Return the [x, y] coordinate for the center point of the cell that contains the specified text.  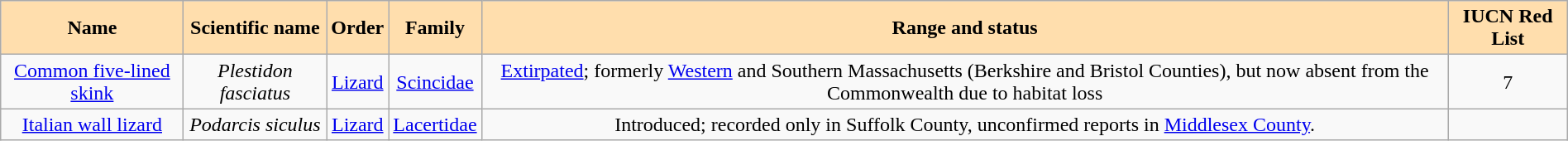
Podarcis siculus [255, 124]
Italian wall lizard [93, 124]
IUCN Red List [1508, 28]
Scincidae [435, 81]
Scientific name [255, 28]
Name [93, 28]
Lacertidae [435, 124]
Common five-lined skink [93, 81]
Order [357, 28]
7 [1508, 81]
Introduced; recorded only in Suffolk County, unconfirmed reports in Middlesex County. [964, 124]
Extirpated; formerly Western and Southern Massachusetts (Berkshire and Bristol Counties), but now absent from the Commonwealth due to habitat loss [964, 81]
Family [435, 28]
Range and status [964, 28]
Plestidon fasciatus [255, 81]
